Output the (X, Y) coordinate of the center of the cell containing the given text.  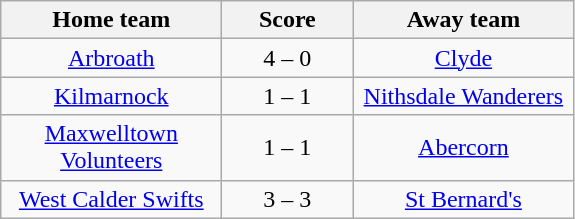
Maxwelltown Volunteers (112, 148)
Abercorn (464, 148)
4 – 0 (288, 58)
3 – 3 (288, 199)
Away team (464, 20)
West Calder Swifts (112, 199)
Score (288, 20)
Nithsdale Wanderers (464, 96)
Arbroath (112, 58)
Clyde (464, 58)
St Bernard's (464, 199)
Home team (112, 20)
Kilmarnock (112, 96)
